Provide the (x, y) coordinate of the cell's center where the given text is located.  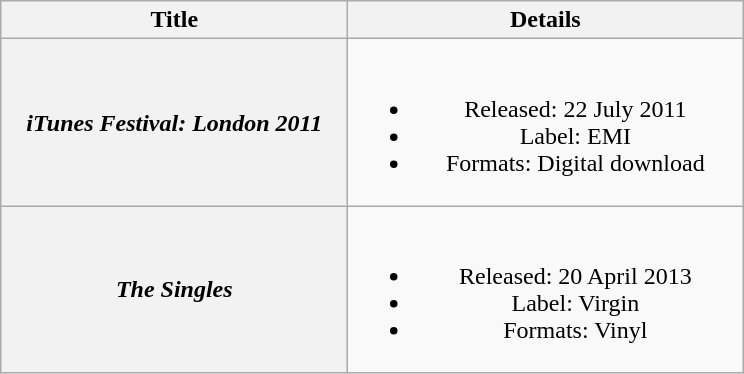
Details (546, 20)
The Singles (174, 290)
Released: 20 April 2013Label: VirginFormats: Vinyl (546, 290)
iTunes Festival: London 2011 (174, 122)
Title (174, 20)
Released: 22 July 2011Label: EMIFormats: Digital download (546, 122)
